Locate the cell with the specified text and output its (x, y) center coordinate. 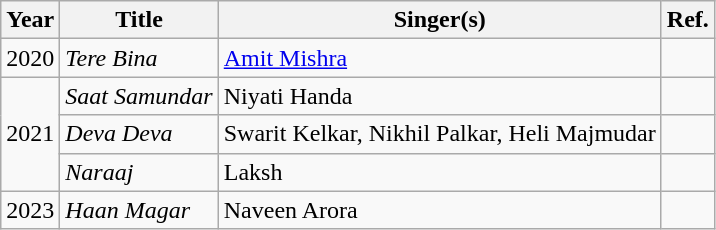
Year (30, 20)
Saat Samundar (139, 96)
Tere Bina (139, 58)
Singer(s) (440, 20)
Haan Magar (139, 210)
Naraaj (139, 172)
2020 (30, 58)
Title (139, 20)
Naveen Arora (440, 210)
Niyati Handa (440, 96)
Laksh (440, 172)
2023 (30, 210)
Deva Deva (139, 134)
Swarit Kelkar, Nikhil Palkar, Heli Majmudar (440, 134)
Amit Mishra (440, 58)
2021 (30, 134)
Ref. (688, 20)
